Locate the cell with the specified text and output its [X, Y] center coordinate. 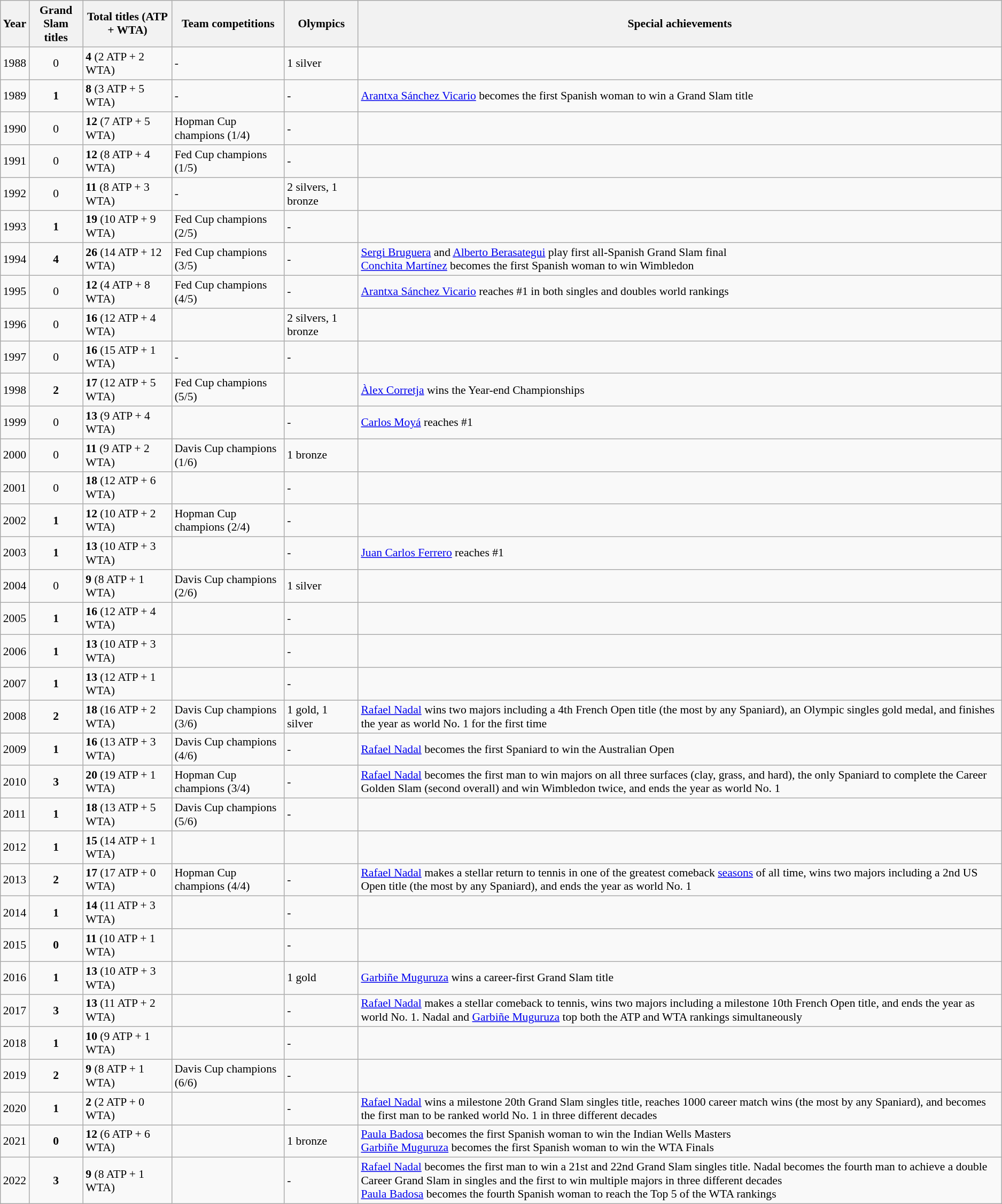
1990 [15, 128]
1998 [15, 390]
1999 [15, 422]
Davis Cup champions (5/6) [229, 814]
8 (3 ATP + 5 WTA) [127, 96]
Fed Cup champions (3/5) [229, 260]
2018 [15, 1043]
Sergi Bruguera and Alberto Berasategui play first all-Spanish Grand Slam finalConchita Martínez becomes the first Spanish woman to win Wimbledon [680, 260]
2011 [15, 814]
Hopman Cup champions (3/4) [229, 782]
11 (8 ATP + 3 WTA) [127, 193]
15 (14 ATP + 1 WTA) [127, 848]
Garbiñe Muguruza wins a career-first Grand Slam title [680, 978]
2004 [15, 586]
Hopman Cup champions (1/4) [229, 128]
1995 [15, 292]
13 (12 ATP + 1 WTA) [127, 684]
2006 [15, 651]
14 (11 ATP + 3 WTA) [127, 913]
12 (7 ATP + 5 WTA) [127, 128]
Fed Cup champions (2/5) [229, 227]
Grand Slamtitles [56, 24]
1997 [15, 357]
4 (2 ATP + 2 WTA) [127, 63]
13 (9 ATP + 4 WTA) [127, 422]
Fed Cup champions (5/5) [229, 390]
2013 [15, 880]
11 (9 ATP + 2 WTA) [127, 455]
2015 [15, 945]
12 (10 ATP + 2 WTA) [127, 521]
1989 [15, 96]
2002 [15, 521]
2010 [15, 782]
Davis Cup champions (3/6) [229, 716]
12 (8 ATP + 4 WTA) [127, 161]
Carlos Moyá reaches #1 [680, 422]
Davis Cup champions (2/6) [229, 586]
2021 [15, 1141]
1994 [15, 260]
Hopman Cup champions (2/4) [229, 521]
Total titles (ATP + WTA) [127, 24]
2000 [15, 455]
Hopman Cup champions (4/4) [229, 880]
Juan Carlos Ferrero reaches #1 [680, 554]
Year [15, 24]
Olympics [321, 24]
Àlex Corretja wins the Year-end Championships [680, 390]
1 gold [321, 978]
1988 [15, 63]
2009 [15, 749]
1993 [15, 227]
18 (12 ATP + 6 WTA) [127, 487]
2022 [15, 1181]
12 (6 ATP + 6 WTA) [127, 1141]
1992 [15, 193]
Fed Cup champions (4/5) [229, 292]
Arantxa Sánchez Vicario reaches #1 in both singles and doubles world rankings [680, 292]
10 (9 ATP + 1 WTA) [127, 1043]
18 (16 ATP + 2 WTA) [127, 716]
17 (17 ATP + 0 WTA) [127, 880]
2014 [15, 913]
2020 [15, 1108]
2008 [15, 716]
16 (13 ATP + 3 WTA) [127, 749]
Rafael Nadal becomes the first Spaniard to win the Australian Open [680, 749]
Team competitions [229, 24]
2007 [15, 684]
2019 [15, 1076]
20 (19 ATP + 1 WTA) [127, 782]
Davis Cup champions (1/6) [229, 455]
11 (10 ATP + 1 WTA) [127, 945]
19 (10 ATP + 9 WTA) [127, 227]
Fed Cup champions (1/5) [229, 161]
12 (4 ATP + 8 WTA) [127, 292]
Paula Badosa becomes the first Spanish woman to win the Indian Wells MastersGarbiñe Muguruza becomes the first Spanish woman to win the WTA Finals [680, 1141]
1 gold, 1 silver [321, 716]
2017 [15, 1010]
Davis Cup champions (6/6) [229, 1076]
2003 [15, 554]
2012 [15, 848]
2 (2 ATP + 0 WTA) [127, 1108]
Arantxa Sánchez Vicario becomes the first Spanish woman to win a Grand Slam title [680, 96]
13 (11 ATP + 2 WTA) [127, 1010]
1991 [15, 161]
26 (14 ATP + 12 WTA) [127, 260]
2001 [15, 487]
Special achievements [680, 24]
2016 [15, 978]
17 (12 ATP + 5 WTA) [127, 390]
16 (15 ATP + 1 WTA) [127, 357]
18 (13 ATP + 5 WTA) [127, 814]
1996 [15, 325]
4 [56, 260]
Davis Cup champions (4/6) [229, 749]
2005 [15, 619]
